Return the [X, Y] coordinate for the center point of the cell that contains the specified text.  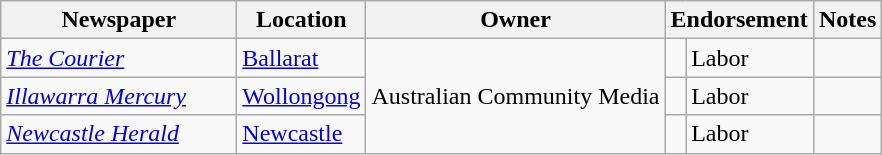
Newcastle Herald [119, 134]
Owner [516, 20]
Illawarra Mercury [119, 96]
Newspaper [119, 20]
The Courier [119, 58]
Location [302, 20]
Endorsement [739, 20]
Australian Community Media [516, 96]
Wollongong [302, 96]
Ballarat [302, 58]
Notes [847, 20]
Newcastle [302, 134]
